Capture the cell that displays the provided text and extract its (x, y) central coordinate. 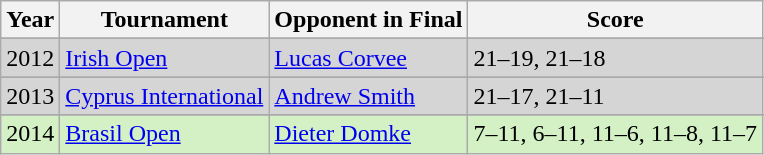
21–17, 21–11 (616, 96)
2013 (30, 96)
Cyprus International (164, 96)
Score (616, 20)
Tournament (164, 20)
21–19, 21–18 (616, 58)
Lucas Corvee (368, 58)
Opponent in Final (368, 20)
Brasil Open (164, 134)
Andrew Smith (368, 96)
Dieter Domke (368, 134)
2014 (30, 134)
Year (30, 20)
2012 (30, 58)
7–11, 6–11, 11–6, 11–8, 11–7 (616, 134)
Irish Open (164, 58)
